Pinpoint the cell where the given text exists, returning its [X, Y] midpoint coordinate. 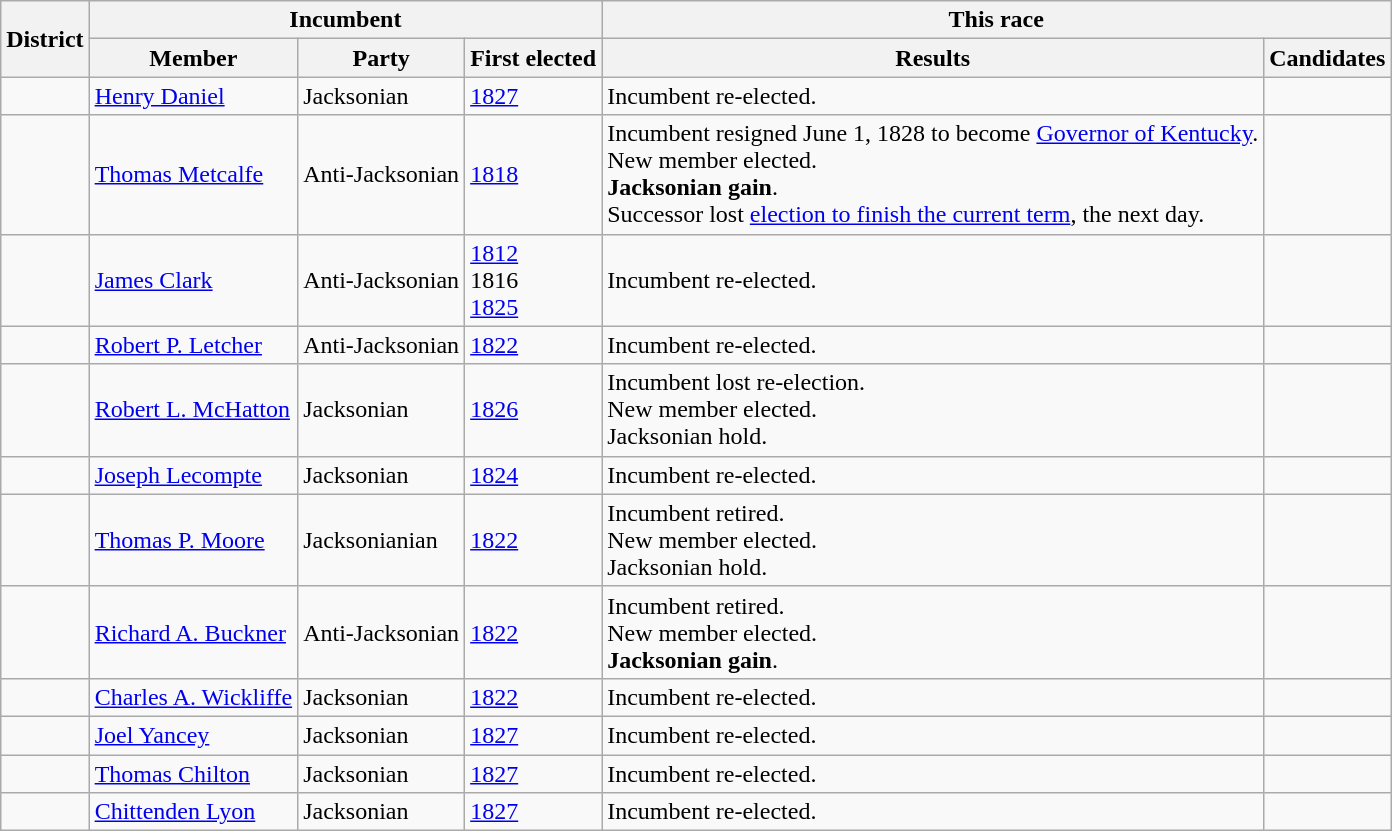
Member [193, 58]
Richard A. Buckner [193, 632]
1824 [534, 475]
This race [996, 20]
Henry Daniel [193, 96]
Jacksonianian [382, 540]
Thomas Metcalfe [193, 174]
Joel Yancey [193, 735]
Thomas Chilton [193, 773]
Incumbent lost re-election.New member elected.Jacksonian hold. [933, 410]
Chittenden Lyon [193, 812]
Joseph Lecompte [193, 475]
18121816 1825 [534, 280]
Charles A. Wickliffe [193, 697]
1818 [534, 174]
Candidates [1328, 58]
Incumbent [346, 20]
Thomas P. Moore [193, 540]
James Clark [193, 280]
Incumbent retired.New member elected.Jacksonian hold. [933, 540]
District [45, 39]
First elected [534, 58]
Robert P. Letcher [193, 345]
Results [933, 58]
Robert L. McHatton [193, 410]
Party [382, 58]
1826 [534, 410]
Incumbent retired.New member elected.Jacksonian gain. [933, 632]
